Return the [X, Y] coordinate for the center point of the cell that contains the specified text.  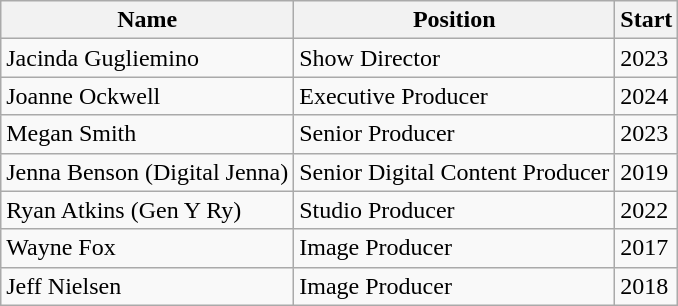
Jacinda Gugliemino [148, 58]
Jenna Benson (Digital Jenna) [148, 172]
Studio Producer [454, 210]
Senior Producer [454, 134]
2024 [646, 96]
2018 [646, 286]
Ryan Atkins (Gen Y Ry) [148, 210]
Joanne Ockwell [148, 96]
Name [148, 20]
Start [646, 20]
Megan Smith [148, 134]
Show Director [454, 58]
Jeff Nielsen [148, 286]
Position [454, 20]
Senior Digital Content Producer [454, 172]
Executive Producer [454, 96]
2017 [646, 248]
Wayne Fox [148, 248]
2019 [646, 172]
2022 [646, 210]
